Return the [X, Y] coordinate for the center point of the cell that contains the specified text.  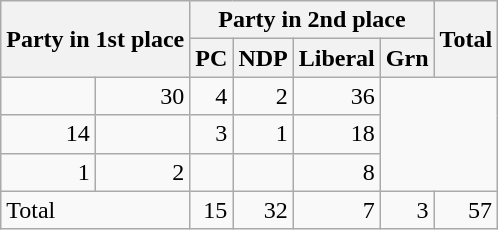
Party in 1st place [96, 39]
57 [466, 210]
NDP [263, 58]
Party in 2nd place [312, 20]
4 [212, 96]
Liberal [336, 58]
36 [336, 96]
7 [336, 210]
14 [48, 134]
30 [142, 96]
15 [212, 210]
32 [263, 210]
18 [336, 134]
PC [212, 58]
Grn [407, 58]
8 [336, 172]
